Determine the (x, y) coordinate at the center of the cell enclosing the given text.  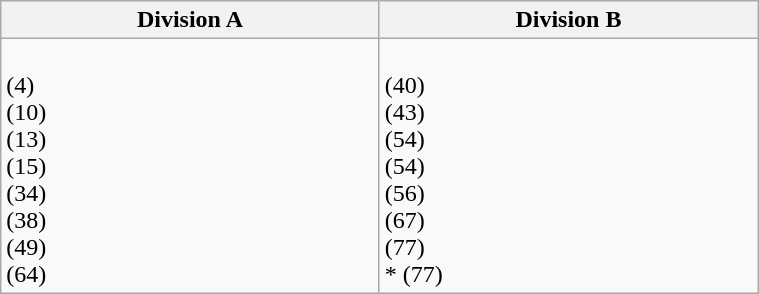
Division A (190, 20)
(40) (43) (54) (54) (56) (67) (77) * (77) (568, 166)
(4) (10) (13) (15) (34) (38) (49) (64) (190, 166)
Division B (568, 20)
